Find where the given text appears and provide that cell's center as (x, y) coordinate. 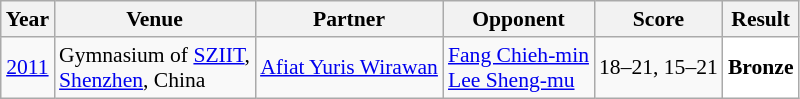
Fang Chieh-min Lee Sheng-mu (518, 68)
18–21, 15–21 (658, 68)
Result (761, 19)
Opponent (518, 19)
Afiat Yuris Wirawan (349, 68)
Year (28, 19)
Bronze (761, 68)
Gymnasium of SZIIT,Shenzhen, China (154, 68)
Venue (154, 19)
Score (658, 19)
2011 (28, 68)
Partner (349, 19)
